Pinpoint the cell where the given text exists, returning its (x, y) midpoint coordinate. 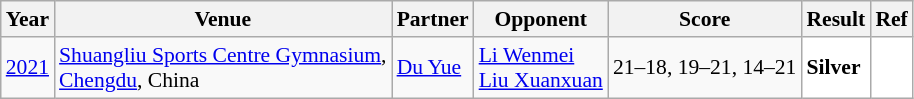
Venue (223, 19)
Year (28, 19)
Opponent (541, 19)
2021 (28, 68)
Ref (891, 19)
Score (705, 19)
Li Wenmei Liu Xuanxuan (541, 68)
21–18, 19–21, 14–21 (705, 68)
Partner (433, 19)
Shuangliu Sports Centre Gymnasium,Chengdu, China (223, 68)
Result (836, 19)
Du Yue (433, 68)
Silver (836, 68)
